From the cell containing the given text, extract its center point as [x, y] coordinate. 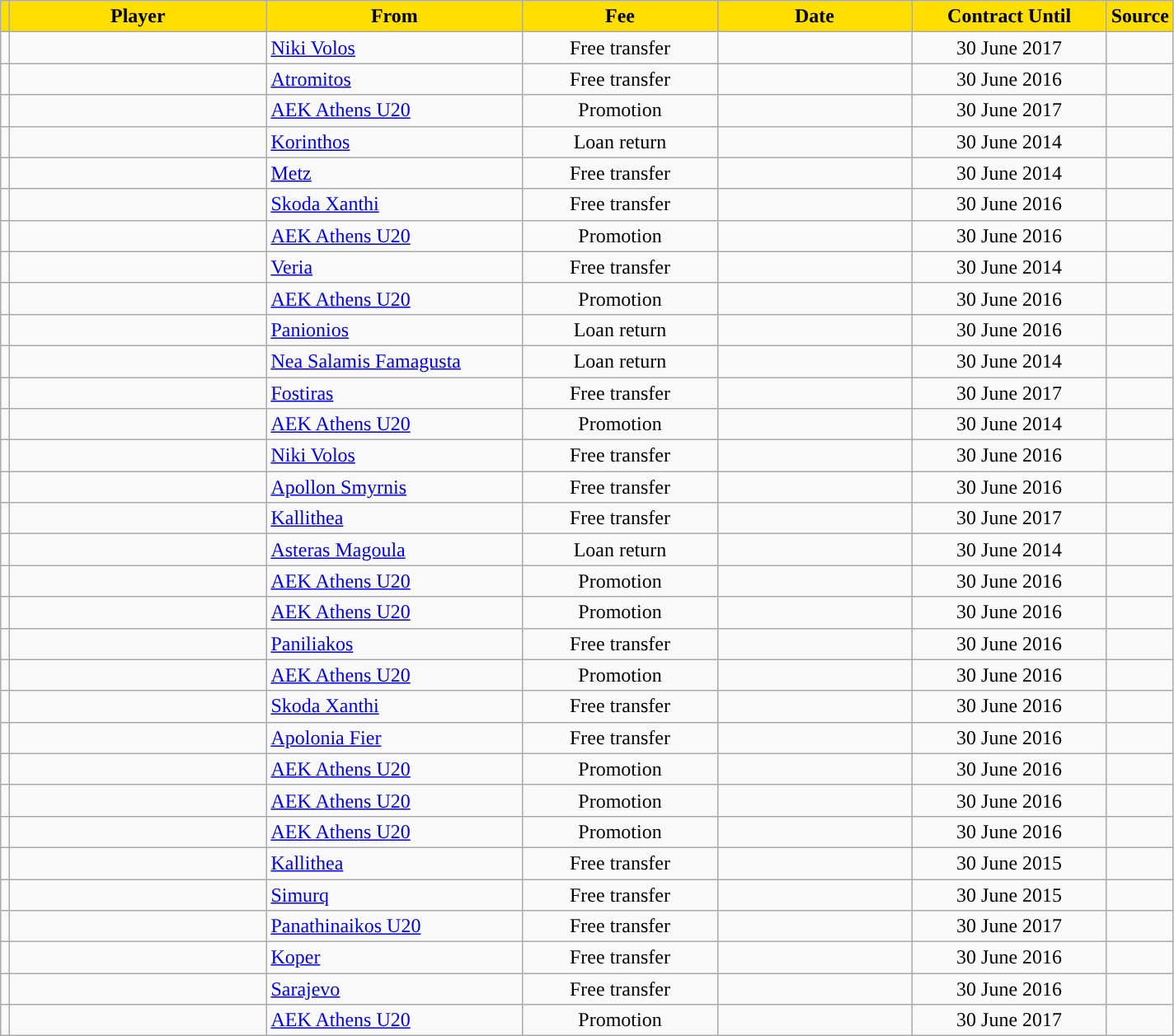
Simurq [394, 894]
Veria [394, 267]
Player [139, 16]
Koper [394, 958]
Contract Until [1009, 16]
Paniliakos [394, 644]
From [394, 16]
Fostiras [394, 393]
Metz [394, 173]
Source [1139, 16]
Panathinaikos U20 [394, 926]
Nea Salamis Famagusta [394, 361]
Date [815, 16]
Apolonia Fier [394, 738]
Fee [620, 16]
Atromitos [394, 79]
Asteras Magoula [394, 550]
Panionios [394, 330]
Sarajevo [394, 989]
Korinthos [394, 142]
Apollon Smyrnis [394, 487]
